Locate the cell with the specified text and output its [X, Y] center coordinate. 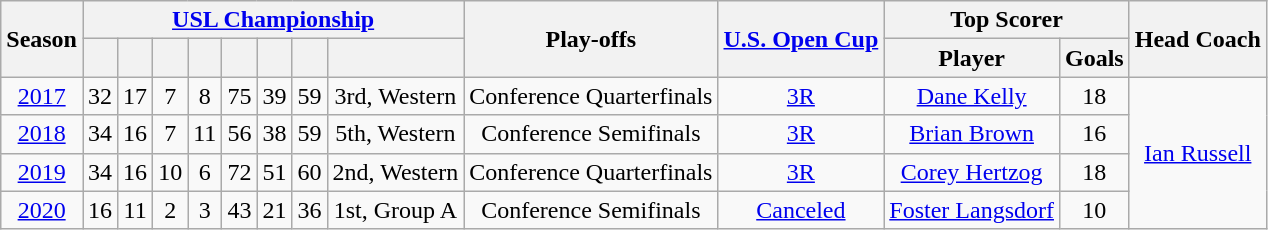
2 [170, 210]
21 [274, 210]
Corey Hertzog [972, 172]
17 [136, 96]
60 [310, 172]
5th, Western [396, 134]
2020 [42, 210]
32 [100, 96]
72 [240, 172]
56 [240, 134]
6 [205, 172]
43 [240, 210]
75 [240, 96]
U.S. Open Cup [801, 39]
39 [274, 96]
Foster Langsdorf [972, 210]
51 [274, 172]
36 [310, 210]
2nd, Western [396, 172]
Dane Kelly [972, 96]
Brian Brown [972, 134]
Season [42, 39]
3rd, Western [396, 96]
Head Coach [1198, 39]
Goals [1094, 58]
Play-offs [591, 39]
Ian Russell [1198, 153]
Canceled [801, 210]
USL Championship [272, 20]
1st, Group A [396, 210]
38 [274, 134]
Top Scorer [1006, 20]
2018 [42, 134]
2019 [42, 172]
2017 [42, 96]
8 [205, 96]
3 [205, 210]
Player [972, 58]
